Return the (x, y) coordinate for the center point of the cell that contains the specified text.  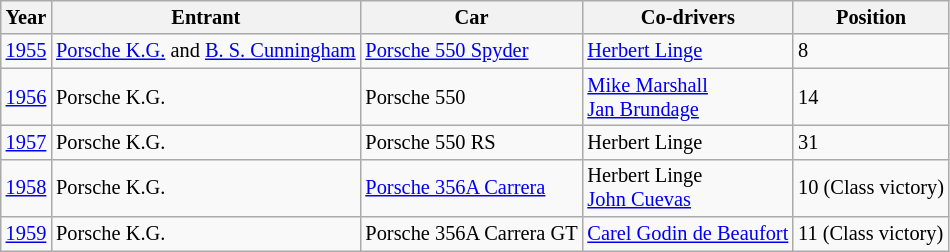
10 (Class victory) (871, 188)
Carel Godin de Beaufort (688, 234)
Porsche 550 (471, 97)
8 (871, 51)
1957 (26, 142)
Car (471, 17)
Mike Marshall Jan Brundage (688, 97)
Year (26, 17)
1955 (26, 51)
Position (871, 17)
1956 (26, 97)
Porsche K.G. and B. S. Cunningham (206, 51)
31 (871, 142)
Entrant (206, 17)
Co-drivers (688, 17)
Porsche 550 Spyder (471, 51)
1959 (26, 234)
Porsche 356A Carrera GT (471, 234)
11 (Class victory) (871, 234)
Herbert Linge John Cuevas (688, 188)
14 (871, 97)
Porsche 356A Carrera (471, 188)
1958 (26, 188)
Porsche 550 RS (471, 142)
